Output the (X, Y) coordinate of the center of the cell containing the given text.  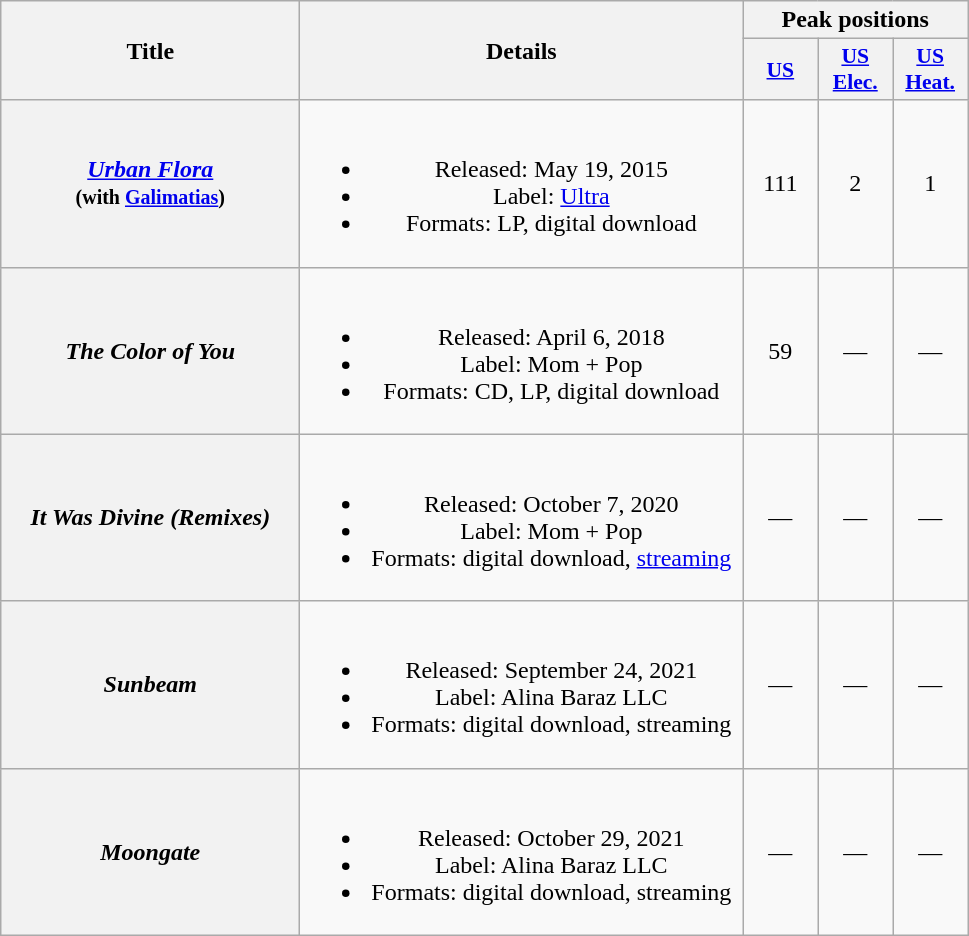
Released: September 24, 2021Label: Alina Baraz LLCFormats: digital download, streaming (522, 684)
Released: April 6, 2018Label: Mom + PopFormats: CD, LP, digital download (522, 350)
Title (150, 50)
The Color of You (150, 350)
Moongate (150, 852)
2 (856, 184)
Urban Flora(with Galimatias) (150, 184)
Released: October 7, 2020Label: Mom + PopFormats: digital download, streaming (522, 518)
59 (780, 350)
It Was Divine (Remixes) (150, 518)
Details (522, 50)
Peak positions (856, 20)
US (780, 70)
1 (930, 184)
Released: October 29, 2021Label: Alina Baraz LLCFormats: digital download, streaming (522, 852)
Released: May 19, 2015Label: UltraFormats: LP, digital download (522, 184)
111 (780, 184)
USElec. (856, 70)
Sunbeam (150, 684)
USHeat. (930, 70)
